Capture the cell that displays the provided text and extract its [X, Y] central coordinate. 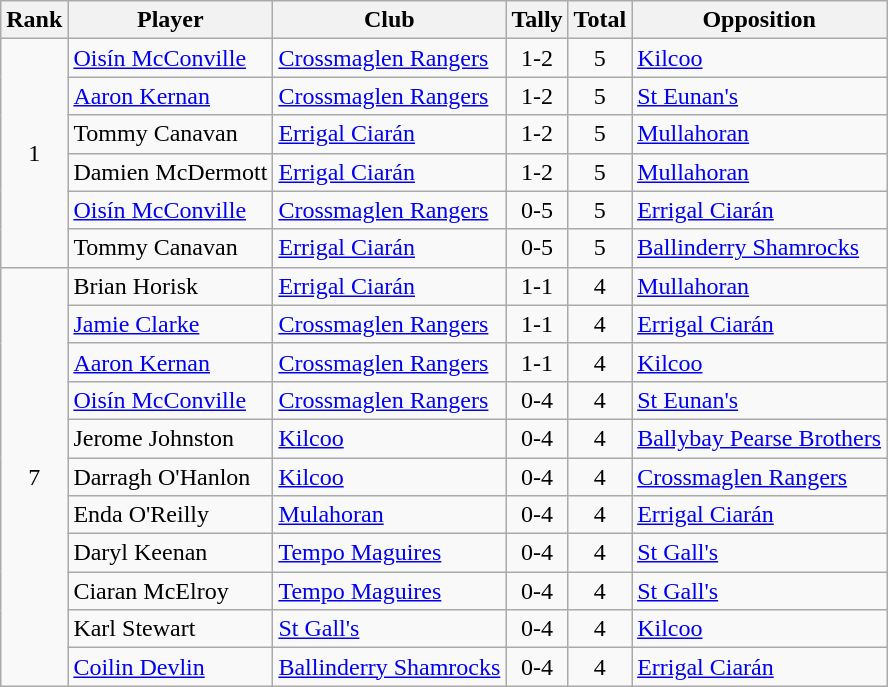
1 [34, 153]
Ciaran McElroy [170, 591]
Player [170, 20]
Rank [34, 20]
Coilin Devlin [170, 667]
Total [600, 20]
Mulahoran [390, 515]
Karl Stewart [170, 629]
7 [34, 476]
Ballybay Pearse Brothers [760, 438]
Damien McDermott [170, 172]
Enda O'Reilly [170, 515]
Tally [537, 20]
Jamie Clarke [170, 324]
Club [390, 20]
Jerome Johnston [170, 438]
Daryl Keenan [170, 553]
Brian Horisk [170, 286]
Darragh O'Hanlon [170, 477]
Opposition [760, 20]
